Search for the cell housing the specified text and yield its [x, y] center coordinate. 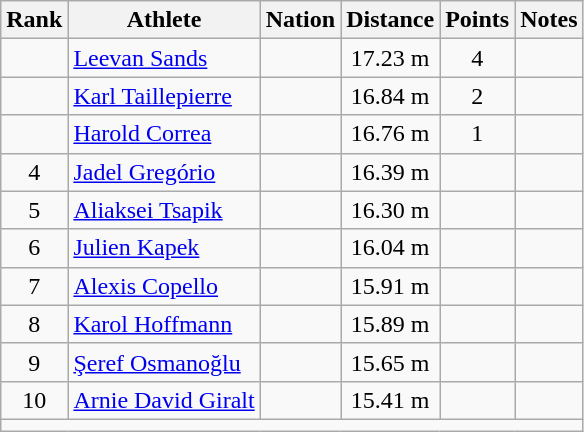
15.41 m [390, 400]
9 [34, 362]
Harold Correa [164, 134]
Alexis Copello [164, 286]
Aliaksei Tsapik [164, 210]
16.30 m [390, 210]
5 [34, 210]
16.76 m [390, 134]
15.89 m [390, 324]
Rank [34, 20]
16.39 m [390, 172]
10 [34, 400]
Points [478, 20]
Athlete [164, 20]
Arnie David Giralt [164, 400]
Jadel Gregório [164, 172]
2 [478, 96]
Şeref Osmanoğlu [164, 362]
Leevan Sands [164, 58]
15.65 m [390, 362]
Notes [549, 20]
16.04 m [390, 248]
1 [478, 134]
8 [34, 324]
17.23 m [390, 58]
7 [34, 286]
Distance [390, 20]
Karol Hoffmann [164, 324]
Julien Kapek [164, 248]
16.84 m [390, 96]
Karl Taillepierre [164, 96]
15.91 m [390, 286]
Nation [300, 20]
6 [34, 248]
